Find where the given text appears and provide that cell's center as (X, Y) coordinate. 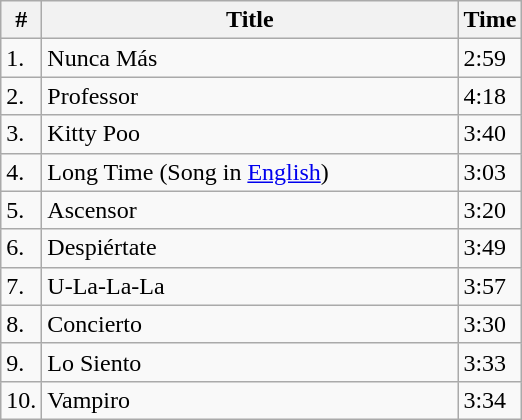
2. (22, 96)
1. (22, 58)
U-La-La-La (250, 286)
3:49 (490, 248)
5. (22, 210)
8. (22, 324)
3. (22, 134)
4:18 (490, 96)
Ascensor (250, 210)
Lo Siento (250, 362)
3:34 (490, 400)
Professor (250, 96)
Nunca Más (250, 58)
3:03 (490, 172)
Vampiro (250, 400)
2:59 (490, 58)
9. (22, 362)
3:20 (490, 210)
Kitty Poo (250, 134)
4. (22, 172)
Despiértate (250, 248)
Concierto (250, 324)
Title (250, 20)
3:33 (490, 362)
3:40 (490, 134)
10. (22, 400)
3:30 (490, 324)
Long Time (Song in English) (250, 172)
# (22, 20)
3:57 (490, 286)
Time (490, 20)
7. (22, 286)
6. (22, 248)
